Provide the [x, y] coordinate of the cell's center where the given text is located.  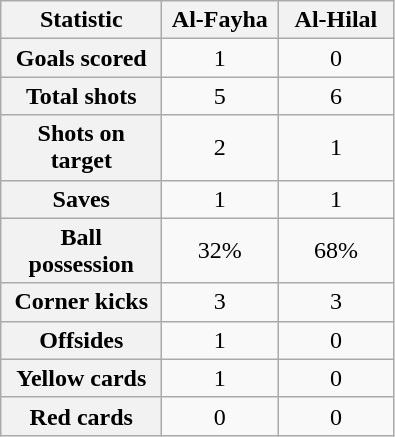
Statistic [82, 20]
6 [336, 96]
Al-Fayha [220, 20]
Ball possession [82, 250]
Yellow cards [82, 378]
Al-Hilal [336, 20]
Saves [82, 199]
2 [220, 148]
Corner kicks [82, 302]
Goals scored [82, 58]
68% [336, 250]
Red cards [82, 416]
Total shots [82, 96]
Shots on target [82, 148]
32% [220, 250]
5 [220, 96]
Offsides [82, 340]
